Provide the (X, Y) coordinate of the cell's center where the given text is located.  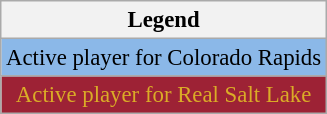
Legend (164, 20)
Active player for Colorado Rapids (164, 58)
Active player for Real Salt Lake (164, 95)
